Provide the [X, Y] coordinate of the cell's center where the given text is located.  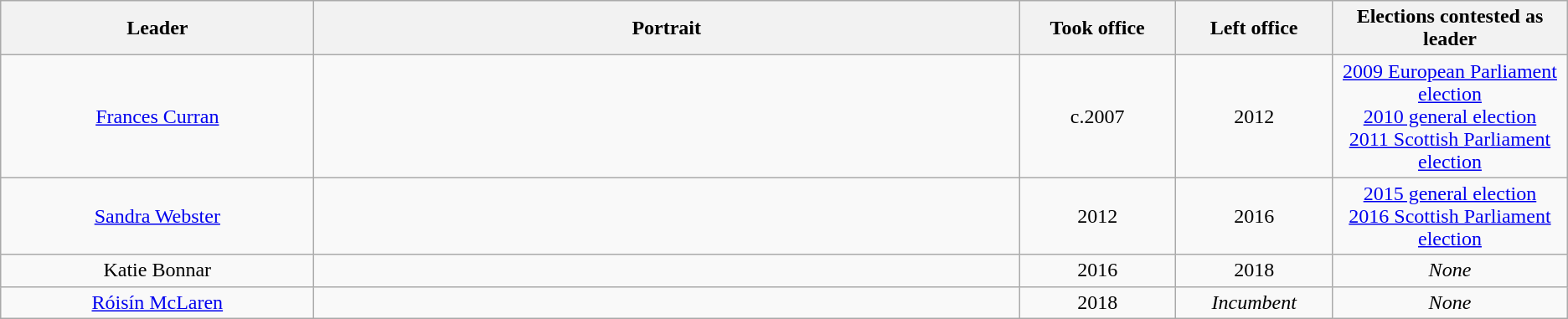
Katie Bonnar [157, 270]
Frances Curran [157, 116]
2015 general election2016 Scottish Parliament election [1451, 216]
Portrait [667, 28]
c.2007 [1097, 116]
Took office [1097, 28]
Róisín McLaren [157, 302]
Sandra Webster [157, 216]
Incumbent [1255, 302]
Elections contested as leader [1451, 28]
Left office [1255, 28]
Leader [157, 28]
2009 European Parliament election2010 general election2011 Scottish Parliament election [1451, 116]
